Identify which cell holds the provided text, then report its [X, Y] central coordinate. 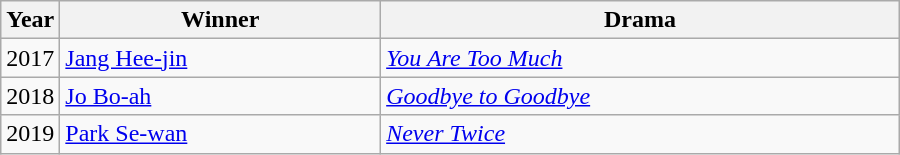
Jang Hee-jin [220, 58]
You Are Too Much [640, 58]
Never Twice [640, 134]
2018 [30, 96]
Year [30, 20]
Park Se-wan [220, 134]
2017 [30, 58]
Winner [220, 20]
2019 [30, 134]
Goodbye to Goodbye [640, 96]
Drama [640, 20]
Jo Bo-ah [220, 96]
